Search for the cell housing the specified text and yield its [X, Y] center coordinate. 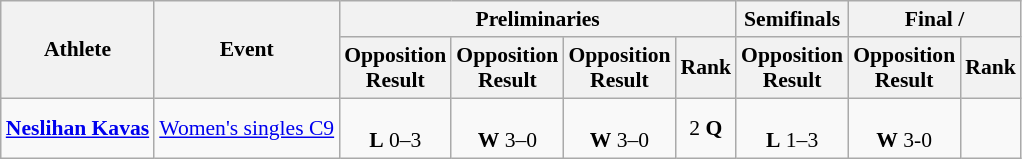
L 1–3 [792, 128]
Athlete [78, 50]
Women's singles C9 [246, 128]
L 0–3 [395, 128]
Event [246, 50]
Final / [934, 19]
Semifinals [792, 19]
Preliminaries [538, 19]
2 Q [706, 128]
W 3-0 [904, 128]
Neslihan Kavas [78, 128]
